Determine the [X, Y] coordinate at the center of the cell enclosing the given text.  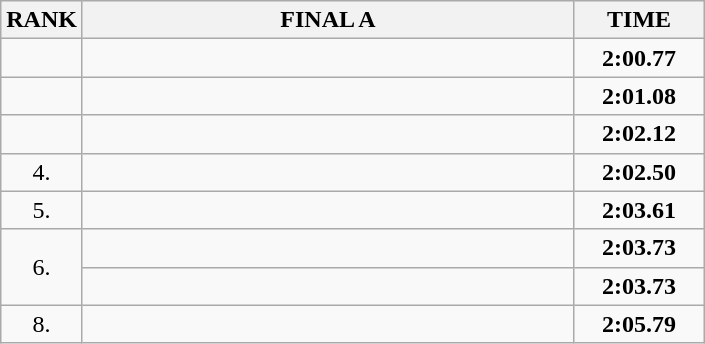
RANK [42, 20]
2:02.12 [640, 134]
6. [42, 267]
2:03.61 [640, 210]
5. [42, 210]
2:05.79 [640, 324]
FINAL A [328, 20]
2:01.08 [640, 96]
4. [42, 172]
8. [42, 324]
2:02.50 [640, 172]
2:00.77 [640, 58]
TIME [640, 20]
